Search for the cell housing the specified text and yield its [x, y] center coordinate. 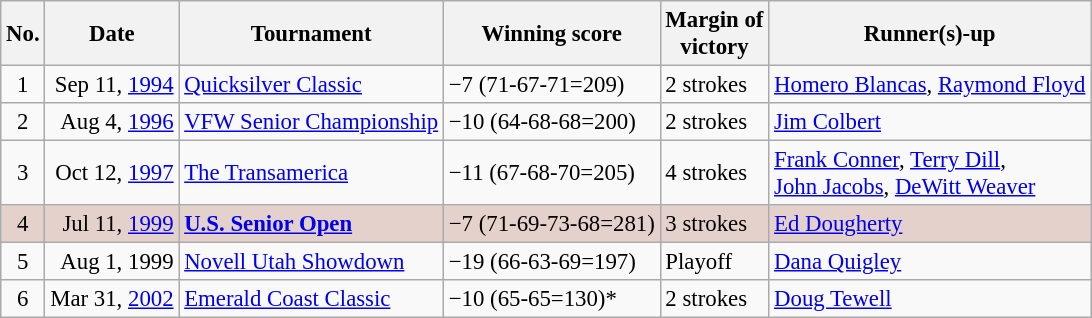
Mar 31, 2002 [112, 299]
Ed Dougherty [930, 224]
Runner(s)-up [930, 34]
Jim Colbert [930, 122]
Margin ofvictory [714, 34]
No. [23, 34]
5 [23, 262]
The Transamerica [312, 174]
Novell Utah Showdown [312, 262]
Sep 11, 1994 [112, 85]
2 [23, 122]
6 [23, 299]
Date [112, 34]
Tournament [312, 34]
Quicksilver Classic [312, 85]
Doug Tewell [930, 299]
1 [23, 85]
−19 (66-63-69=197) [552, 262]
3 strokes [714, 224]
4 [23, 224]
Winning score [552, 34]
−7 (71-67-71=209) [552, 85]
−10 (64-68-68=200) [552, 122]
U.S. Senior Open [312, 224]
Aug 4, 1996 [112, 122]
Emerald Coast Classic [312, 299]
4 strokes [714, 174]
Playoff [714, 262]
3 [23, 174]
Jul 11, 1999 [112, 224]
Aug 1, 1999 [112, 262]
Homero Blancas, Raymond Floyd [930, 85]
−7 (71-69-73-68=281) [552, 224]
−10 (65-65=130)* [552, 299]
Dana Quigley [930, 262]
VFW Senior Championship [312, 122]
−11 (67-68-70=205) [552, 174]
Oct 12, 1997 [112, 174]
Frank Conner, Terry Dill, John Jacobs, DeWitt Weaver [930, 174]
